Detect which cell encompasses the target text, then output its [x, y] center coordinate. 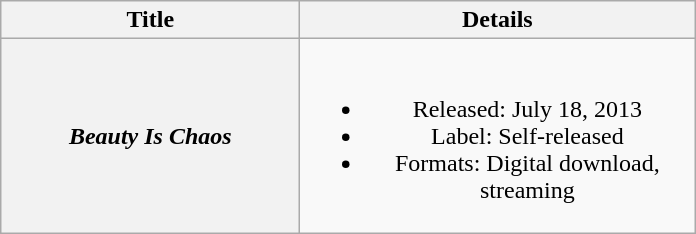
Details [498, 20]
Released: July 18, 2013Label: Self-releasedFormats: Digital download, streaming [498, 136]
Title [150, 20]
Beauty Is Chaos [150, 136]
